Output the [X, Y] coordinate of the center of the cell containing the given text.  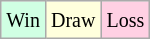
Loss [126, 20]
Draw [72, 20]
Win [24, 20]
